Capture the cell that displays the provided text and extract its [X, Y] central coordinate. 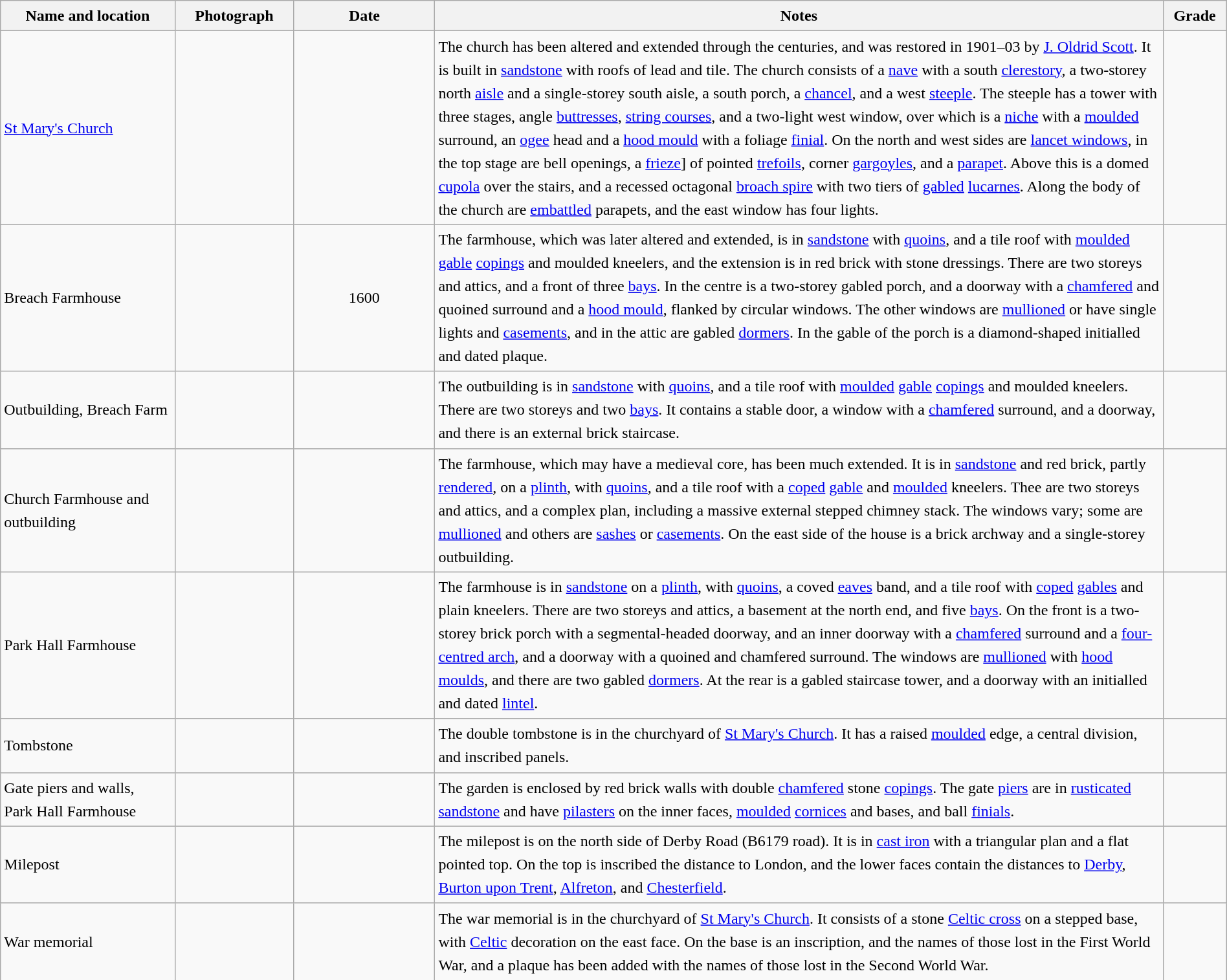
Breach Farmhouse [88, 298]
Church Farmhouse and outbuilding [88, 510]
Tombstone [88, 745]
Outbuilding, Breach Farm [88, 410]
War memorial [88, 942]
Milepost [88, 864]
Park Hall Farmhouse [88, 646]
Date [364, 16]
Name and location [88, 16]
Photograph [234, 16]
Gate piers and walls, Park Hall Farmhouse [88, 800]
St Mary's Church [88, 128]
Grade [1195, 16]
Notes [799, 16]
The double tombstone is in the churchyard of St Mary's Church. It has a raised moulded edge, a central division, and inscribed panels. [799, 745]
1600 [364, 298]
